Return (x, y) of the center of cell containing provided text 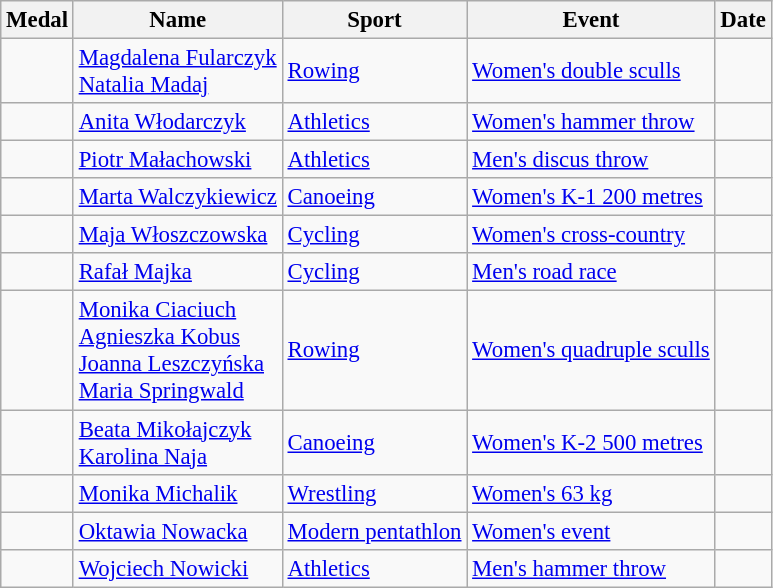
Men's hammer throw (591, 568)
Modern pentathlon (374, 531)
Date (743, 20)
Men's discus throw (591, 160)
Sport (374, 20)
Women's cross-country (591, 235)
Medal (38, 20)
Name (178, 20)
Beata MikołajczykKarolina Naja (178, 442)
Women's 63 kg (591, 493)
Event (591, 20)
Oktawia Nowacka (178, 531)
Women's K-1 200 metres (591, 197)
Women's event (591, 531)
Women's quadruple sculls (591, 350)
Women's K-2 500 metres (591, 442)
Wojciech Nowicki (178, 568)
Women's hammer throw (591, 122)
Wrestling (374, 493)
Magdalena FularczykNatalia Madaj (178, 72)
Men's road race (591, 273)
Piotr Małachowski (178, 160)
Rafał Majka (178, 273)
Monika CiaciuchAgnieszka KobusJoanna LeszczyńskaMaria Springwald (178, 350)
Marta Walczykiewicz (178, 197)
Maja Włoszczowska (178, 235)
Anita Włodarczyk (178, 122)
Monika Michalik (178, 493)
Women's double sculls (591, 72)
